Return the (x, y) coordinate for the center point of the cell that contains the specified text.  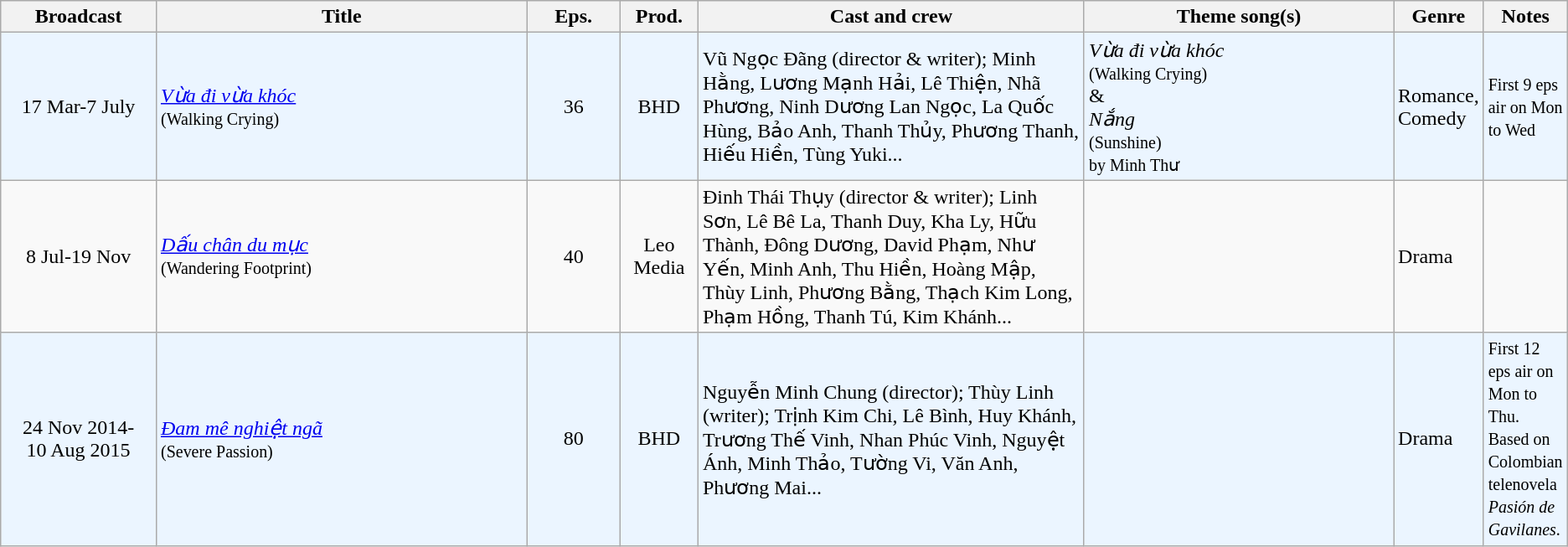
36 (573, 106)
Prod. (658, 17)
Vừa đi vừa khóc (Walking Crying)&Nắng(Sunshine)by Minh Thư (1238, 106)
Notes (1525, 17)
8 Jul-19 Nov (79, 256)
Title (342, 17)
First 9 eps air on Mon to Wed (1525, 106)
Eps. (573, 17)
Cast and crew (891, 17)
Leo Media (658, 256)
Vừa đi vừa khóc (Walking Crying) (342, 106)
80 (573, 439)
Dấu chân du mục (Wandering Footprint) (342, 256)
First 12 eps air on Mon to Thu.Based on Colombian telenovela Pasión de Gavilanes. (1525, 439)
Romance, Comedy (1439, 106)
24 Nov 2014-10 Aug 2015 (79, 439)
Genre (1439, 17)
17 Mar-7 July (79, 106)
Theme song(s) (1238, 17)
Broadcast (79, 17)
40 (573, 256)
Đam mê nghiệt ngã (Severe Passion) (342, 439)
